Find where the given text appears and provide that cell's center as (x, y) coordinate. 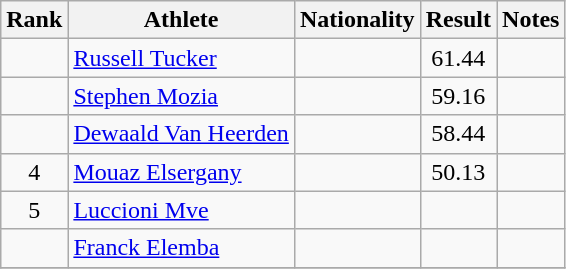
Rank (34, 20)
61.44 (458, 58)
50.13 (458, 172)
4 (34, 172)
Mouaz Elsergany (182, 172)
Result (458, 20)
Notes (531, 20)
Athlete (182, 20)
58.44 (458, 134)
Stephen Mozia (182, 96)
Dewaald Van Heerden (182, 134)
Luccioni Mve (182, 210)
59.16 (458, 96)
5 (34, 210)
Russell Tucker (182, 58)
Nationality (357, 20)
Franck Elemba (182, 248)
